Find where the given text appears and provide that cell's center as (X, Y) coordinate. 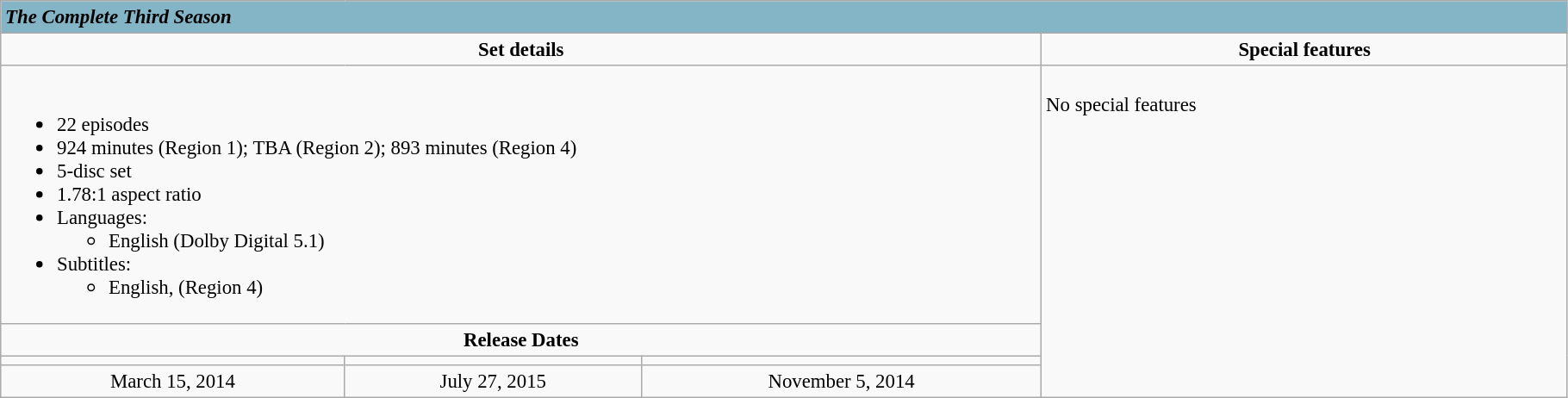
No special features (1304, 231)
Special features (1304, 50)
July 27, 2015 (493, 381)
Set details (521, 50)
March 15, 2014 (172, 381)
November 5, 2014 (841, 381)
The Complete Third Season (784, 17)
Release Dates (521, 339)
